Locate the cell with the specified text and output its [X, Y] center coordinate. 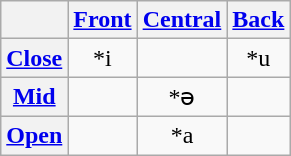
*u [258, 58]
*ə [182, 97]
*a [182, 135]
Close [34, 58]
Open [34, 135]
Back [258, 20]
Front [102, 20]
*i [102, 58]
Mid [34, 97]
Central [182, 20]
